Scan for the cell matching the given text and deliver its [X, Y] coordinate at center. 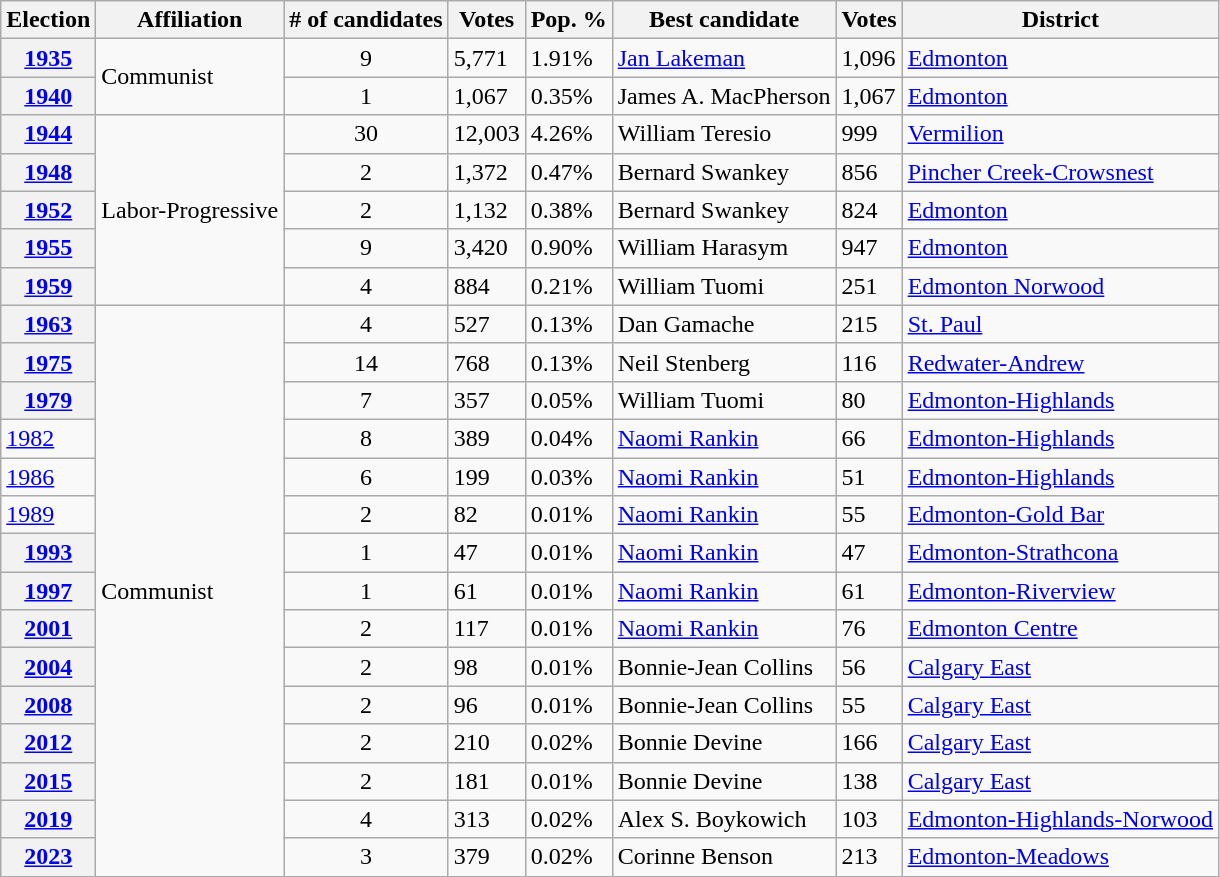
1952 [48, 210]
Best candidate [724, 20]
999 [869, 134]
527 [486, 324]
1955 [48, 248]
181 [486, 781]
2023 [48, 857]
Alex S. Boykowich [724, 819]
1,372 [486, 172]
8 [366, 438]
1963 [48, 324]
210 [486, 743]
0.05% [568, 400]
Edmonton-Meadows [1060, 857]
884 [486, 286]
Redwater-Andrew [1060, 362]
2004 [48, 667]
1993 [48, 553]
138 [869, 781]
Affiliation [190, 20]
St. Paul [1060, 324]
213 [869, 857]
80 [869, 400]
0.21% [568, 286]
1997 [48, 591]
Pincher Creek-Crowsnest [1060, 172]
1982 [48, 438]
12,003 [486, 134]
76 [869, 629]
824 [869, 210]
51 [869, 477]
117 [486, 629]
2012 [48, 743]
William Harasym [724, 248]
357 [486, 400]
251 [869, 286]
Labor-Progressive [190, 210]
1,096 [869, 58]
Dan Gamache [724, 324]
856 [869, 172]
5,771 [486, 58]
1979 [48, 400]
Edmonton Norwood [1060, 286]
66 [869, 438]
6 [366, 477]
0.35% [568, 96]
1935 [48, 58]
56 [869, 667]
947 [869, 248]
0.03% [568, 477]
215 [869, 324]
Neil Stenberg [724, 362]
James A. MacPherson [724, 96]
Edmonton Centre [1060, 629]
1959 [48, 286]
2008 [48, 705]
Corinne Benson [724, 857]
0.04% [568, 438]
Pop. % [568, 20]
3,420 [486, 248]
1944 [48, 134]
Vermilion [1060, 134]
District [1060, 20]
# of candidates [366, 20]
389 [486, 438]
Edmonton-Riverview [1060, 591]
0.90% [568, 248]
199 [486, 477]
Jan Lakeman [724, 58]
313 [486, 819]
116 [869, 362]
0.47% [568, 172]
1,132 [486, 210]
30 [366, 134]
William Teresio [724, 134]
768 [486, 362]
7 [366, 400]
1948 [48, 172]
2015 [48, 781]
379 [486, 857]
Edmonton-Strathcona [1060, 553]
2001 [48, 629]
1.91% [568, 58]
3 [366, 857]
Election [48, 20]
103 [869, 819]
1989 [48, 515]
166 [869, 743]
82 [486, 515]
14 [366, 362]
Edmonton-Gold Bar [1060, 515]
96 [486, 705]
4.26% [568, 134]
1975 [48, 362]
0.38% [568, 210]
98 [486, 667]
2019 [48, 819]
Edmonton-Highlands-Norwood [1060, 819]
1940 [48, 96]
1986 [48, 477]
